From the cell containing the given text, extract its center point as [X, Y] coordinate. 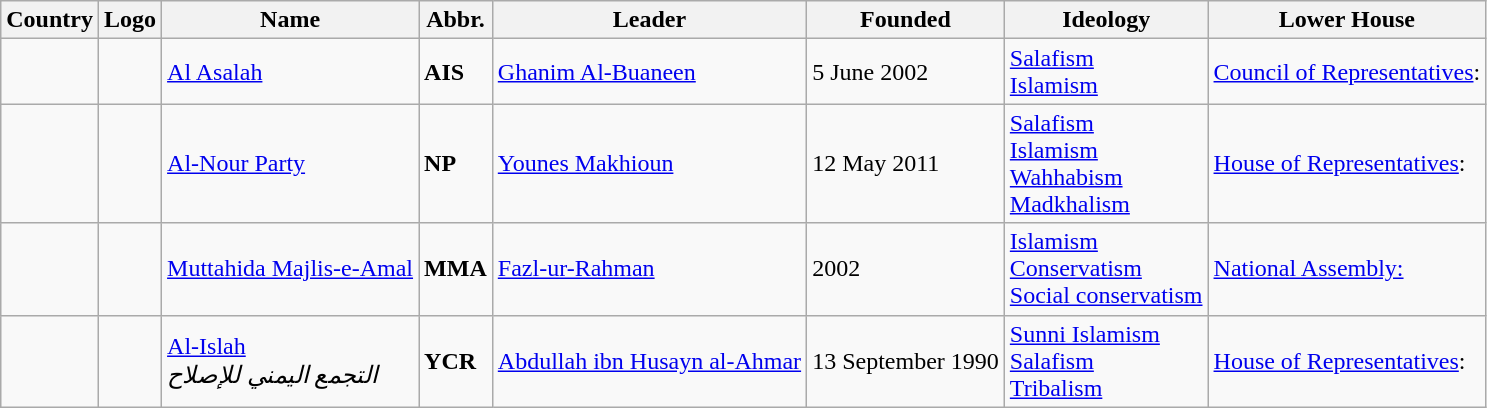
Abbr. [456, 20]
Council of Representatives: [1347, 72]
Ghanim Al-Buaneen [649, 72]
Fazl-ur-Rahman [649, 269]
AIS [456, 72]
Country [50, 20]
NP [456, 164]
National Assembly: [1347, 269]
Younes Makhioun [649, 164]
Al-Islahالتجمع اليمني للإصلاح [290, 361]
Lower House [1347, 20]
Founded [906, 20]
12 May 2011 [906, 164]
IslamismConservatismSocial conservatism [1106, 269]
Leader [649, 20]
5 June 2002 [906, 72]
Al Asalah [290, 72]
2002 [906, 269]
13 September 1990 [906, 361]
MMA [456, 269]
Abdullah ibn Husayn al-Ahmar [649, 361]
SalafismIslamismWahhabismMadkhalism [1106, 164]
Ideology [1106, 20]
SalafismIslamism [1106, 72]
Sunni IslamismSalafismTribalism [1106, 361]
Muttahida Majlis-e-Amal [290, 269]
Name [290, 20]
Logo [130, 20]
Al-Nour Party [290, 164]
YCR [456, 361]
